Return (X, Y) of the center of cell containing provided text 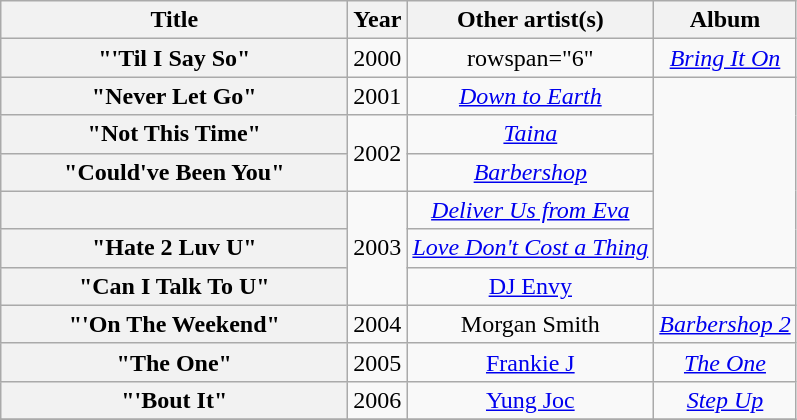
Bring It On (725, 58)
"Hate 2 Luv U" (174, 248)
Album (725, 20)
DJ Envy (530, 286)
Down to Earth (530, 96)
"Could've Been You" (174, 172)
2003 (378, 248)
2000 (378, 58)
"Not This Time" (174, 134)
Other artist(s) (530, 20)
Step Up (725, 400)
2006 (378, 400)
"Never Let Go" (174, 96)
Yung Joc (530, 400)
2001 (378, 96)
Deliver Us from Eva (530, 210)
"'Bout It" (174, 400)
"The One" (174, 362)
Barbershop 2 (725, 324)
"Can I Talk To U" (174, 286)
"'Til I Say So" (174, 58)
Love Don't Cost a Thing (530, 248)
2005 (378, 362)
Title (174, 20)
Frankie J (530, 362)
"'On The Weekend" (174, 324)
2002 (378, 153)
Morgan Smith (530, 324)
Barbershop (530, 172)
Year (378, 20)
2004 (378, 324)
rowspan="6" (530, 58)
Taina (530, 134)
The One (725, 362)
